Provide the [X, Y] coordinate of the cell's center where the given text is located.  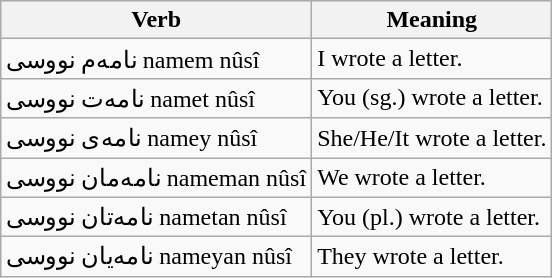
You (sg.) wrote a letter. [432, 98]
نامه‌یان نووسی nameyan nûsî [156, 257]
نامه‌مان نووسی nameman nûsî [156, 178]
She/He/It wrote a letter. [432, 138]
نامه‌م نووسی namem nûsî [156, 59]
Meaning [432, 20]
نامه‌تان نووسی nametan nûsî [156, 217]
Verb [156, 20]
نامه‌ی نووسی namey nûsî [156, 138]
They wrote a letter. [432, 257]
You (pl.) wrote a letter. [432, 217]
نامه‌ت نووسی namet nûsî [156, 98]
I wrote a letter. [432, 59]
We wrote a letter. [432, 178]
